Return (X, Y) of the center of cell containing provided text 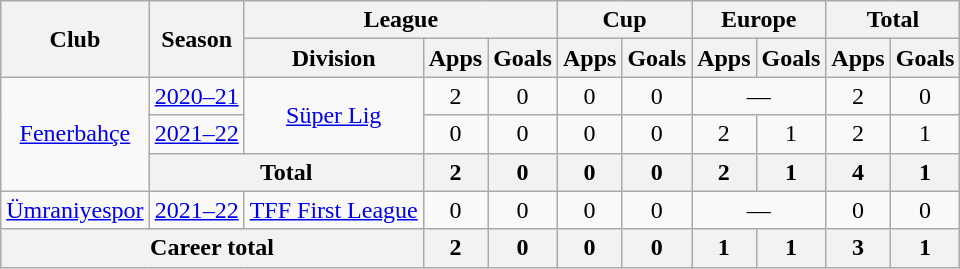
Division (334, 58)
Club (75, 39)
3 (858, 248)
4 (858, 172)
Süper Lig (334, 115)
Career total (212, 248)
TFF First League (334, 210)
Season (196, 39)
Cup (624, 20)
Fenerbahçe (75, 134)
Ümraniyespor (75, 210)
2020–21 (196, 96)
League (400, 20)
Europe (759, 20)
